Return the (x, y) coordinate for the center point of the cell that contains the specified text.  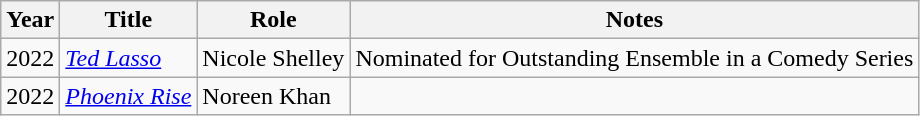
Notes (634, 20)
Noreen Khan (274, 96)
Year (30, 20)
Role (274, 20)
Phoenix Rise (128, 96)
Ted Lasso (128, 58)
Title (128, 20)
Nominated for Outstanding Ensemble in a Comedy Series (634, 58)
Nicole Shelley (274, 58)
